Search for the cell housing the specified text and yield its (x, y) center coordinate. 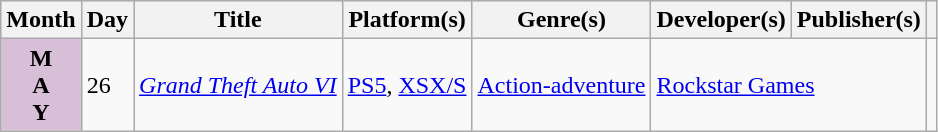
Action-adventure (562, 85)
Grand Theft Auto VI (238, 85)
Title (238, 20)
MAY (41, 85)
Month (41, 20)
Day (107, 20)
Publisher(s) (858, 20)
Genre(s) (562, 20)
Platform(s) (407, 20)
26 (107, 85)
Developer(s) (721, 20)
PS5, XSX/S (407, 85)
Rockstar Games (788, 85)
